Scan for the cell matching the given text and deliver its [X, Y] coordinate at center. 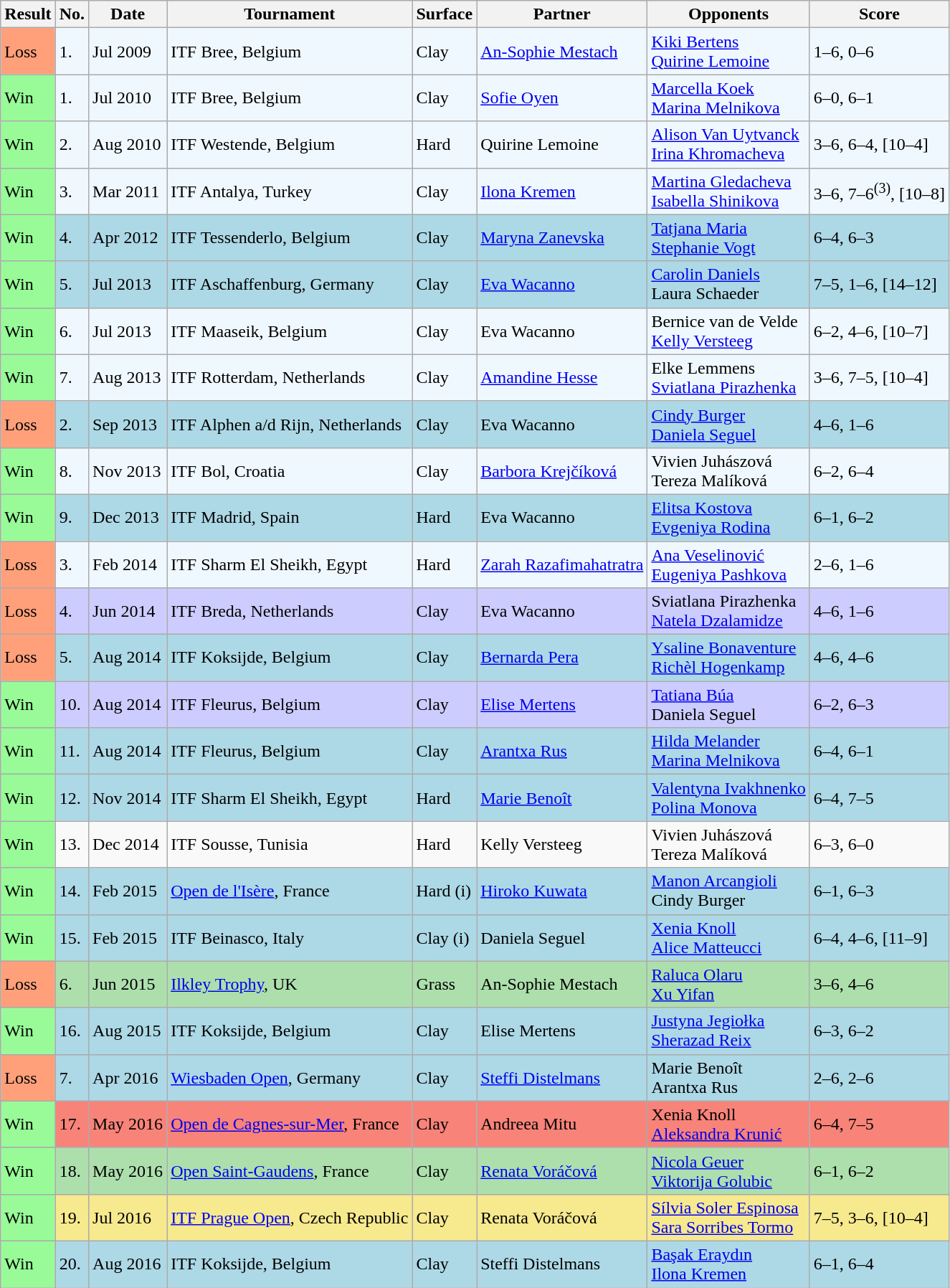
17. [72, 1124]
Barbora Krejčíková [562, 470]
15. [72, 938]
Sep 2013 [128, 425]
Bernarda Pera [562, 658]
12. [72, 797]
ITF Alphen a/d Rijn, Netherlands [290, 425]
Alison Van Uytvanck Irina Khromacheva [728, 145]
Tatiana Búa Daniela Seguel [728, 704]
2–6, 1–6 [879, 564]
Ysaline Bonaventure Richèl Hogenkamp [728, 658]
Jun 2014 [128, 611]
Carolin Daniels Laura Schaeder [728, 284]
11. [72, 752]
Başak Eraydın Ilona Kremen [728, 1264]
Elitsa Kostova Evgeniya Rodina [728, 518]
6–2, 6–3 [879, 704]
Tatjana Maria Stephanie Vogt [728, 238]
Sviatlana Pirazhenka Natela Dzalamidze [728, 611]
Mar 2011 [128, 191]
Ana Veselinović Eugeniya Pashkova [728, 564]
Jun 2015 [128, 984]
10. [72, 704]
Bernice van de Velde Kelly Versteeg [728, 331]
Quirine Lemoine [562, 145]
ITF Prague Open, Czech Republic [290, 1218]
ITF Westende, Belgium [290, 145]
7–5, 3–6, [10–4] [879, 1218]
6–4, 6–3 [879, 238]
Manon Arcangioli Cindy Burger [728, 891]
Xenia Knoll Aleksandra Krunić [728, 1124]
Andreea Mitu [562, 1124]
Dec 2014 [128, 845]
Apr 2012 [128, 238]
7–5, 1–6, [14–12] [879, 284]
ITF Maaseik, Belgium [290, 331]
3–6, 7–6(3), [10–8] [879, 191]
Xenia Knoll Alice Matteucci [728, 938]
No. [72, 14]
Aug 2013 [128, 377]
6–1, 6–4 [879, 1264]
Hiroko Kuwata [562, 891]
Cindy Burger Daniela Seguel [728, 425]
Jul 2009 [128, 52]
Jul 2010 [128, 98]
ITF Bol, Croatia [290, 470]
Sílvia Soler Espinosa Sara Sorribes Tormo [728, 1218]
Martina Gledacheva Isabella Shinikova [728, 191]
Kelly Versteeg [562, 845]
19. [72, 1218]
Raluca Olaru Xu Yifan [728, 984]
20. [72, 1264]
Open de Cagnes-sur-Mer, France [290, 1124]
ITF Rotterdam, Netherlands [290, 377]
6–3, 6–2 [879, 1031]
Score [879, 14]
Ilkley Trophy, UK [290, 984]
Feb 2014 [128, 564]
Marie Benoît [562, 797]
6–2, 6–4 [879, 470]
Grass [445, 984]
Dec 2013 [128, 518]
ITF Beinasco, Italy [290, 938]
18. [72, 1170]
3–6, 7–5, [10–4] [879, 377]
Hilda Melander Marina Melnikova [728, 752]
2–6, 2–6 [879, 1077]
ITF Tessenderlo, Belgium [290, 238]
3–6, 4–6 [879, 984]
Nov 2014 [128, 797]
Marcella Koek Marina Melnikova [728, 98]
ITF Aschaffenburg, Germany [290, 284]
Aug 2015 [128, 1031]
Result [28, 14]
Sofie Oyen [562, 98]
Amandine Hesse [562, 377]
Opponents [728, 14]
Marie Benoît Arantxa Rus [728, 1077]
Zarah Razafimahatratra [562, 564]
Valentyna Ivakhnenko Polina Monova [728, 797]
13. [72, 845]
8. [72, 470]
Nicola Geuer Viktorija Golubic [728, 1170]
9. [72, 518]
Maryna Zanevska [562, 238]
ITF Madrid, Spain [290, 518]
Clay (i) [445, 938]
Ilona Kremen [562, 191]
Apr 2016 [128, 1077]
6–2, 4–6, [10–7] [879, 331]
6–3, 6–0 [879, 845]
Daniela Seguel [562, 938]
1–6, 0–6 [879, 52]
6–4, 4–6, [11–9] [879, 938]
3–6, 6–4, [10–4] [879, 145]
Nov 2013 [128, 470]
Kiki Bertens Quirine Lemoine [728, 52]
4–6, 4–6 [879, 658]
Tournament [290, 14]
ITF Sousse, Tunisia [290, 845]
Aug 2016 [128, 1264]
6–1, 6–3 [879, 891]
16. [72, 1031]
Wiesbaden Open, Germany [290, 1077]
Aug 2010 [128, 145]
Date [128, 14]
Justyna Jegiołka Sherazad Reix [728, 1031]
Elke Lemmens Sviatlana Pirazhenka [728, 377]
Open Saint-Gaudens, France [290, 1170]
Partner [562, 14]
Jul 2016 [128, 1218]
ITF Breda, Netherlands [290, 611]
Arantxa Rus [562, 752]
Hard (i) [445, 891]
6–0, 6–1 [879, 98]
14. [72, 891]
Surface [445, 14]
ITF Antalya, Turkey [290, 191]
Open de l'Isère, France [290, 891]
6–4, 6–1 [879, 752]
